Extract the (X, Y) coordinate from the center of the cell holding the provided text.  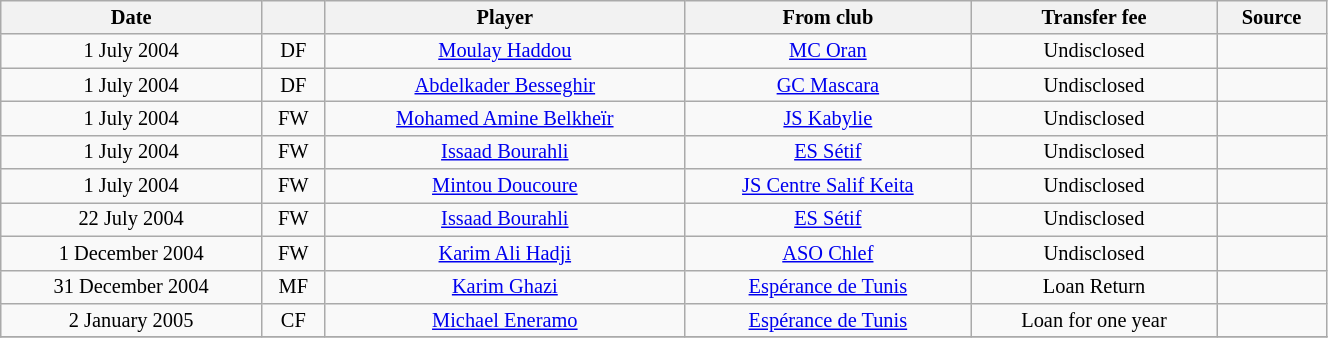
Moulay Haddou (504, 51)
Player (504, 17)
Source (1272, 17)
Transfer fee (1094, 17)
31 December 2004 (132, 287)
Abdelkader Besseghir (504, 85)
JS Kabylie (828, 118)
Loan Return (1094, 287)
Mintou Doucoure (504, 186)
MC Oran (828, 51)
Michael Eneramo (504, 320)
CF (293, 320)
From club (828, 17)
Loan for one year (1094, 320)
Karim Ghazi (504, 287)
Date (132, 17)
2 January 2005 (132, 320)
ASO Chlef (828, 253)
22 July 2004 (132, 219)
GC Mascara (828, 85)
JS Centre Salif Keita (828, 186)
1 December 2004 (132, 253)
Mohamed Amine Belkheïr (504, 118)
Karim Ali Hadji (504, 253)
MF (293, 287)
